Scan for the cell matching the given text and deliver its (X, Y) coordinate at center. 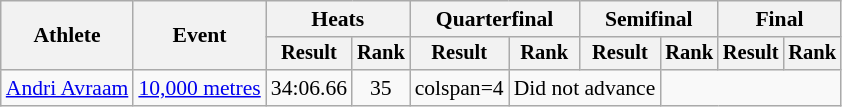
Final (780, 19)
Event (199, 36)
Quarterfinal (495, 19)
Semifinal (649, 19)
10,000 metres (199, 88)
35 (381, 88)
Athlete (68, 36)
Andri Avraam (68, 88)
colspan=4 (460, 88)
Did not advance (585, 88)
34:06.66 (309, 88)
Heats (338, 19)
